Search for the cell housing the specified text and yield its (x, y) center coordinate. 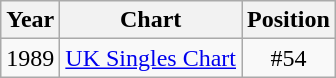
Chart (151, 20)
Position (289, 20)
Year (30, 20)
1989 (30, 58)
#54 (289, 58)
UK Singles Chart (151, 58)
